Extract the [x, y] coordinate from the center of the cell holding the provided text.  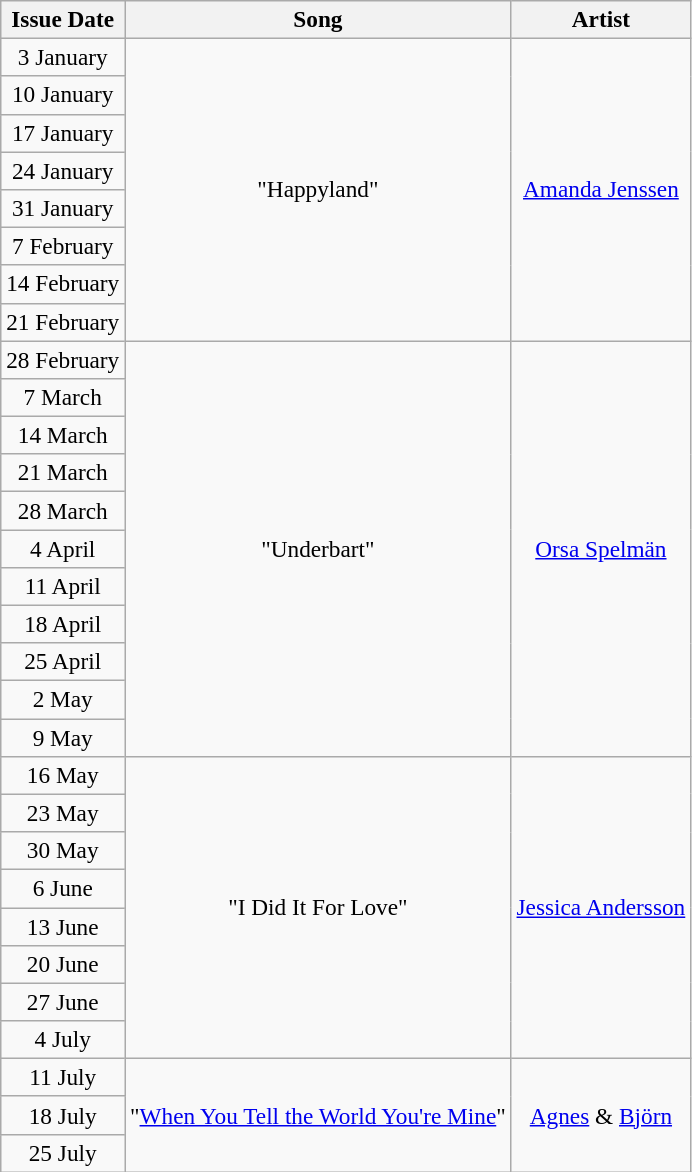
4 April [63, 548]
"Happyland" [318, 189]
10 January [63, 95]
28 February [63, 359]
7 March [63, 397]
24 January [63, 170]
14 February [63, 284]
25 July [63, 1153]
"Underbart" [318, 548]
Amanda Jenssen [601, 189]
20 June [63, 964]
18 April [63, 624]
2 May [63, 699]
13 June [63, 926]
23 May [63, 813]
31 January [63, 208]
7 February [63, 246]
3 January [63, 57]
11 April [63, 586]
"When You Tell the World You're Mine" [318, 1114]
21 February [63, 322]
6 June [63, 888]
11 July [63, 1077]
Issue Date [63, 19]
Artist [601, 19]
28 March [63, 510]
4 July [63, 1039]
Orsa Spelmän [601, 548]
16 May [63, 775]
30 May [63, 850]
9 May [63, 737]
"I Did It For Love" [318, 907]
21 March [63, 473]
17 January [63, 133]
Jessica Andersson [601, 907]
14 March [63, 435]
25 April [63, 662]
Agnes & Björn [601, 1114]
27 June [63, 1002]
18 July [63, 1115]
Song [318, 19]
